Provide the (x, y) coordinate of the cell's center where the given text is located.  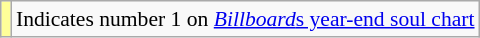
Indicates number 1 on Billboards year-end soul chart (246, 19)
